Detect which cell encompasses the target text, then output its (X, Y) center coordinate. 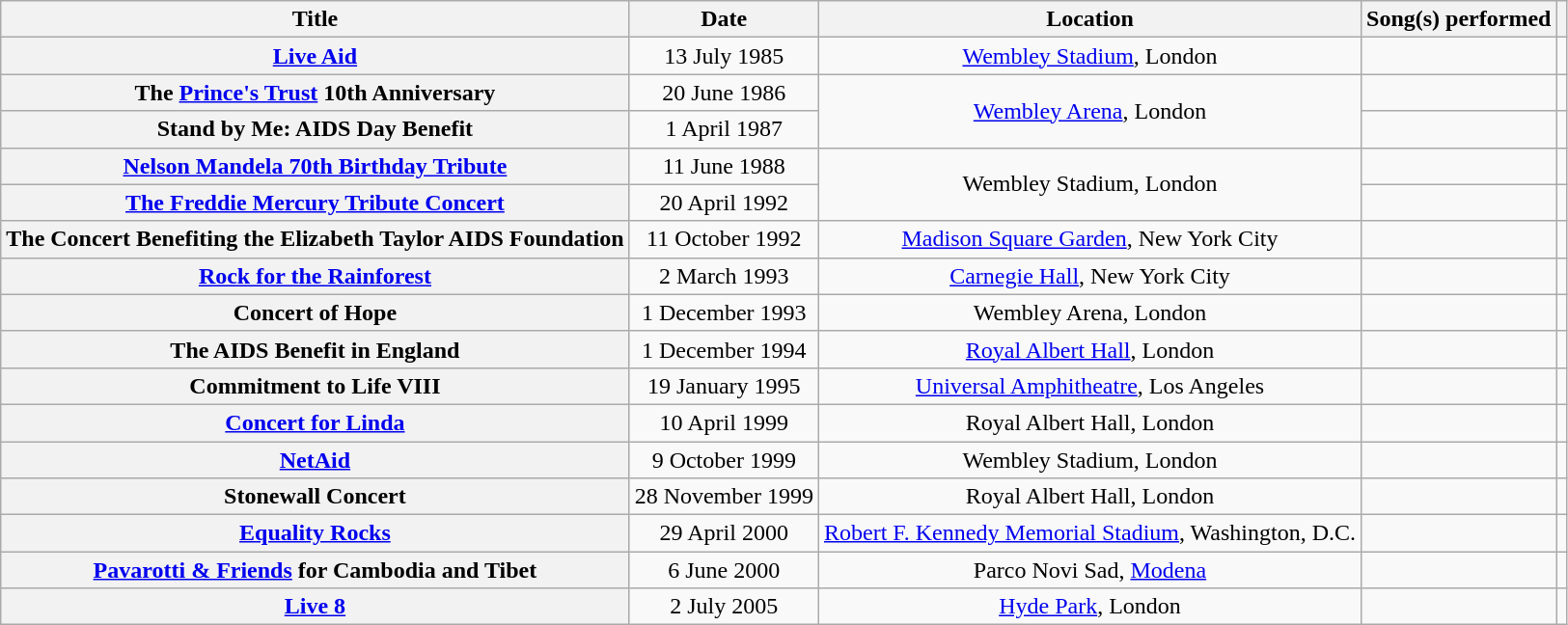
Universal Amphitheatre, Los Angeles (1089, 386)
28 November 1999 (724, 497)
1 December 1993 (724, 312)
11 October 1992 (724, 239)
The AIDS Benefit in England (315, 349)
20 June 1986 (724, 93)
Location (1089, 19)
1 April 1987 (724, 129)
NetAid (315, 460)
Parco Novi Sad, Modena (1089, 570)
10 April 1999 (724, 422)
Pavarotti & Friends for Cambodia and Tibet (315, 570)
11 June 1988 (724, 166)
Madison Square Garden, New York City (1089, 239)
29 April 2000 (724, 533)
Stand by Me: AIDS Day Benefit (315, 129)
13 July 1985 (724, 56)
6 June 2000 (724, 570)
Date (724, 19)
Rock for the Rainforest (315, 276)
Concert of Hope (315, 312)
1 December 1994 (724, 349)
Equality Rocks (315, 533)
Concert for Linda (315, 422)
Live 8 (315, 607)
Nelson Mandela 70th Birthday Tribute (315, 166)
The Freddie Mercury Tribute Concert (315, 203)
Stonewall Concert (315, 497)
Robert F. Kennedy Memorial Stadium, Washington, D.C. (1089, 533)
Commitment to Life VIII (315, 386)
2 July 2005 (724, 607)
Carnegie Hall, New York City (1089, 276)
20 April 1992 (724, 203)
The Prince's Trust 10th Anniversary (315, 93)
Hyde Park, London (1089, 607)
The Concert Benefiting the Elizabeth Taylor AIDS Foundation (315, 239)
19 January 1995 (724, 386)
Title (315, 19)
Song(s) performed (1459, 19)
2 March 1993 (724, 276)
9 October 1999 (724, 460)
Live Aid (315, 56)
